Pinpoint the cell where the given text exists, returning its [X, Y] midpoint coordinate. 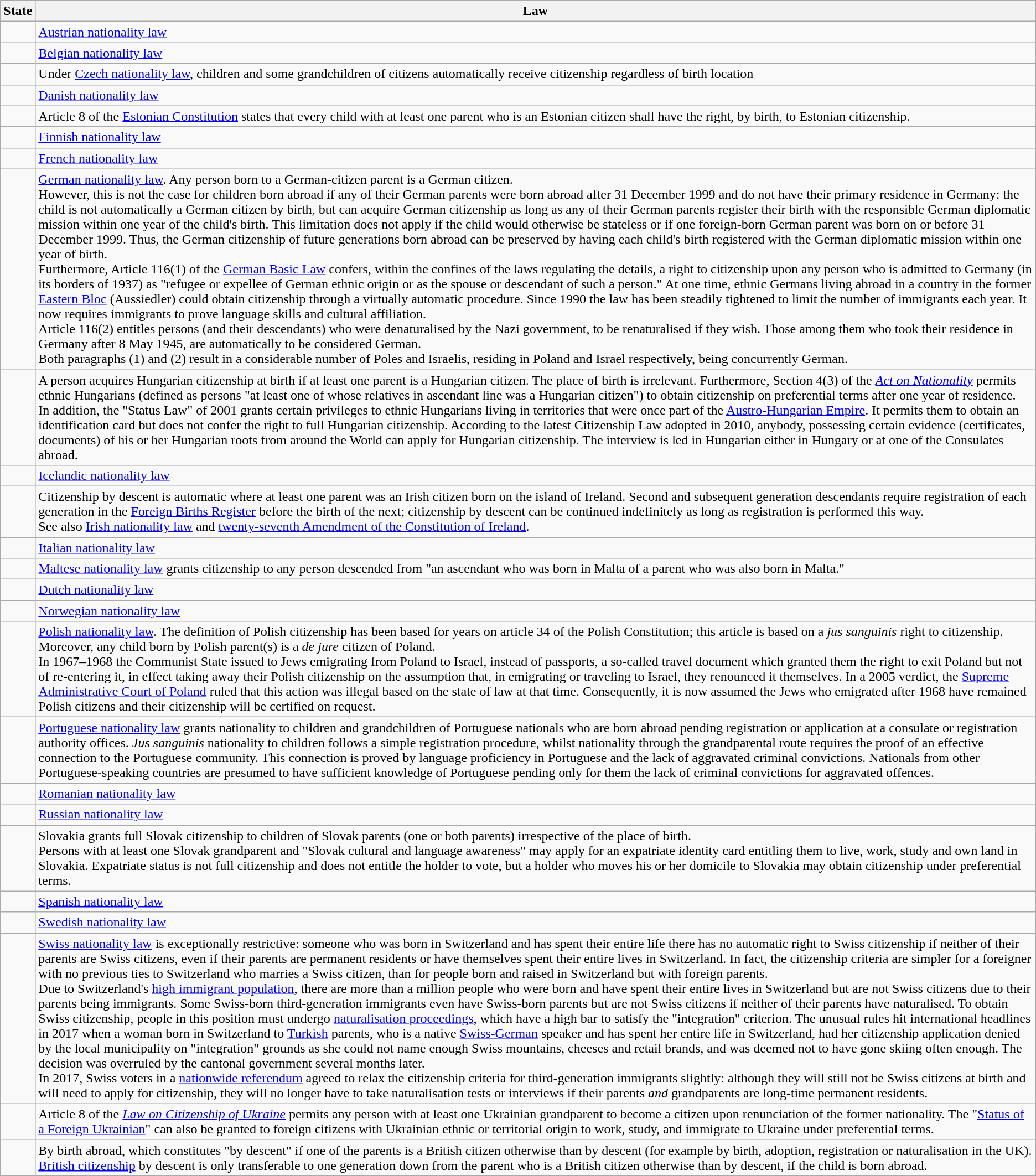
Austrian nationality law [536, 32]
Danish nationality law [536, 95]
Spanish nationality law [536, 902]
Icelandic nationality law [536, 475]
Finnish nationality law [536, 137]
State [18, 11]
Belgian nationality law [536, 53]
Romanian nationality law [536, 794]
French nationality law [536, 158]
Norwegian nationality law [536, 611]
Swedish nationality law [536, 923]
Dutch nationality law [536, 590]
Under Czech nationality law, children and some grandchildren of citizens automatically receive citizenship regardless of birth location [536, 74]
Maltese nationality law grants citizenship to any person descended from "an ascendant who was born in Malta of a parent who was also born in Malta." [536, 569]
Law [536, 11]
Russian nationality law [536, 815]
Italian nationality law [536, 547]
